Identify which cell holds the provided text, then report its [X, Y] central coordinate. 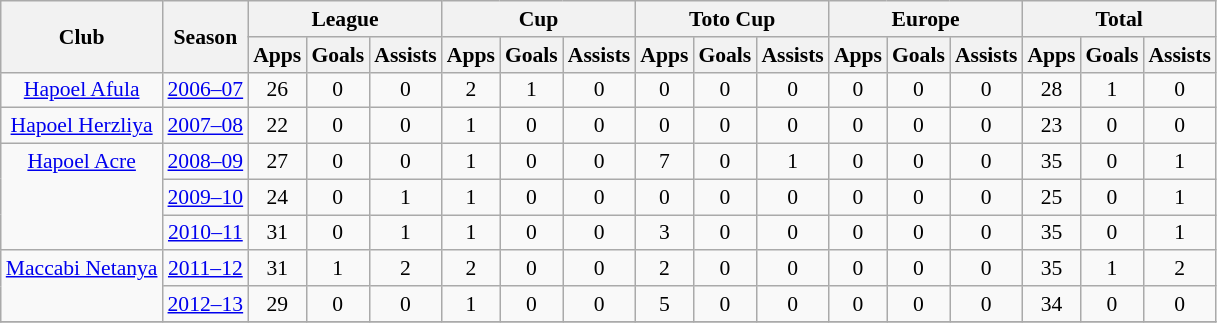
3 [664, 233]
25 [1051, 197]
Total [1119, 19]
Hapoel Acre [82, 198]
Toto Cup [732, 19]
2011–12 [206, 269]
Hapoel Herzliya [82, 126]
2006–07 [206, 90]
2012–13 [206, 304]
Season [206, 36]
5 [664, 304]
League [345, 19]
24 [277, 197]
Maccabi Netanya [82, 286]
2007–08 [206, 126]
2010–11 [206, 233]
29 [277, 304]
2008–09 [206, 162]
27 [277, 162]
7 [664, 162]
34 [1051, 304]
Europe [926, 19]
23 [1051, 126]
28 [1051, 90]
22 [277, 126]
Club [82, 36]
26 [277, 90]
2009–10 [206, 197]
Cup [539, 19]
Hapoel Afula [82, 90]
